Extract the (x, y) coordinate from the center of the cell holding the provided text.  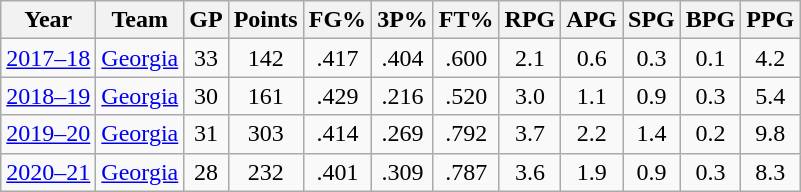
1.9 (592, 172)
142 (266, 58)
.216 (403, 96)
3P% (403, 20)
RPG (530, 20)
BPG (710, 20)
28 (206, 172)
8.3 (770, 172)
APG (592, 20)
2.1 (530, 58)
1.1 (592, 96)
3.0 (530, 96)
Year (48, 20)
GP (206, 20)
161 (266, 96)
FG% (337, 20)
.792 (466, 134)
0.2 (710, 134)
3.7 (530, 134)
.600 (466, 58)
9.8 (770, 134)
Team (140, 20)
.414 (337, 134)
232 (266, 172)
2018–19 (48, 96)
33 (206, 58)
PPG (770, 20)
2.2 (592, 134)
2017–18 (48, 58)
4.2 (770, 58)
.404 (403, 58)
.269 (403, 134)
303 (266, 134)
1.4 (652, 134)
5.4 (770, 96)
.520 (466, 96)
Points (266, 20)
.429 (337, 96)
FT% (466, 20)
0.6 (592, 58)
2019–20 (48, 134)
0.1 (710, 58)
.417 (337, 58)
SPG (652, 20)
.309 (403, 172)
3.6 (530, 172)
.787 (466, 172)
31 (206, 134)
.401 (337, 172)
30 (206, 96)
2020–21 (48, 172)
